Determine the (X, Y) coordinate at the center of the cell enclosing the given text.  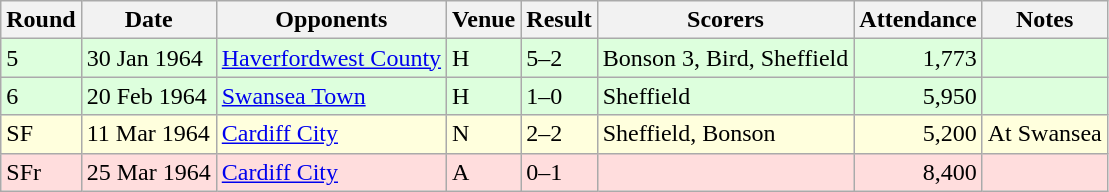
At Swansea (1044, 134)
Sheffield (726, 96)
SF (41, 134)
N (484, 134)
6 (41, 96)
30 Jan 1964 (148, 58)
20 Feb 1964 (148, 96)
25 Mar 1964 (148, 172)
11 Mar 1964 (148, 134)
Notes (1044, 20)
0–1 (559, 172)
Date (148, 20)
8,400 (918, 172)
2–2 (559, 134)
Round (41, 20)
5,200 (918, 134)
5 (41, 58)
Venue (484, 20)
5,950 (918, 96)
Bonson 3, Bird, Sheffield (726, 58)
Haverfordwest County (331, 58)
Swansea Town (331, 96)
1–0 (559, 96)
Sheffield, Bonson (726, 134)
Attendance (918, 20)
1,773 (918, 58)
SFr (41, 172)
A (484, 172)
Result (559, 20)
Opponents (331, 20)
5–2 (559, 58)
Scorers (726, 20)
